Detect which cell encompasses the target text, then output its [X, Y] center coordinate. 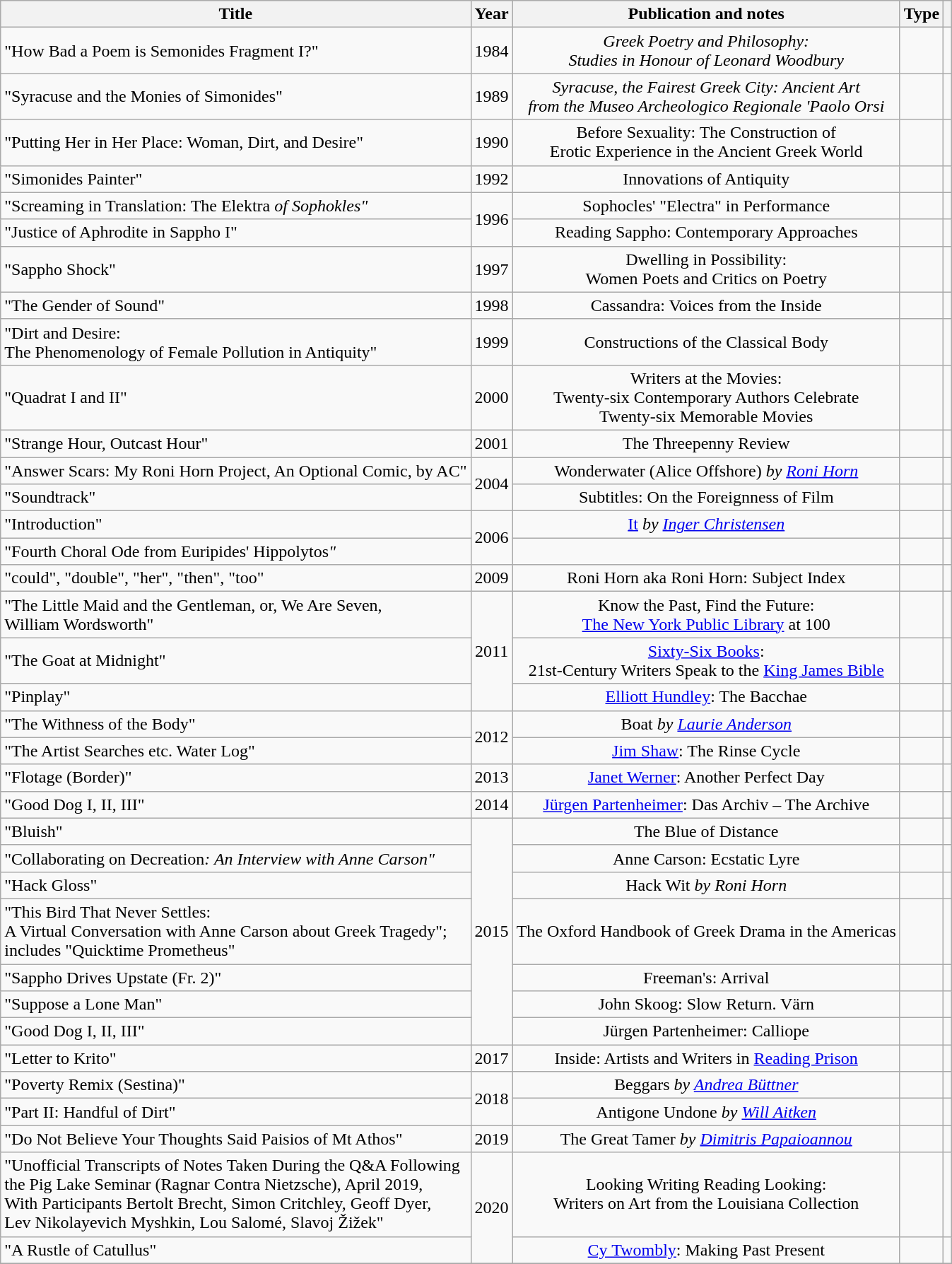
Jim Shaw: The Rinse Cycle [706, 751]
"A Rustle of Catullus" [236, 1250]
2013 [492, 778]
Elliott Hundley: The Bacchae [706, 697]
"The Goat at Midnight" [236, 660]
"Do Not Believe Your Thoughts Said Paisios of Mt Athos" [236, 1139]
1999 [492, 342]
Cassandra: Voices from the Inside [706, 305]
2014 [492, 804]
John Skoog: Slow Return. Värn [706, 1005]
Title [236, 14]
2009 [492, 578]
"This Bird That Never Settles:A Virtual Conversation with Anne Carson about Greek Tragedy";includes "Quicktime Prometheus" [236, 931]
The Great Tamer by Dimitris Papaioannou [706, 1139]
"Flotage (Border)" [236, 778]
Constructions of the Classical Body [706, 342]
"Sappho Drives Upstate (Fr. 2)" [236, 978]
Jürgen Partenheimer: Das Archiv – The Archive [706, 804]
1990 [492, 143]
2020 [492, 1207]
"Soundtrack" [236, 498]
Before Sexuality: The Construction ofErotic Experience in the Ancient Greek World [706, 143]
"Putting Her in Her Place: Woman, Dirt, and Desire" [236, 143]
2019 [492, 1139]
2018 [492, 1099]
"Screaming in Translation: The Elektra of Sophokles" [236, 206]
"Fourth Choral Ode from Euripides' Hippolytos" [236, 551]
2017 [492, 1058]
2012 [492, 737]
1989 [492, 96]
"Justice of Aphrodite in Sappho I" [236, 233]
"Answer Scars: My Roni Horn Project, An Optional Comic, by AC" [236, 470]
"Sappho Shock" [236, 269]
Freeman's: Arrival [706, 978]
Hack Wit by Roni Horn [706, 885]
Looking Writing Reading Looking:Writers on Art from the Louisiana Collection [706, 1195]
Sophocles' "Electra" in Performance [706, 206]
"Suppose a Lone Man" [236, 1005]
Anne Carson: Ecstatic Lyre [706, 858]
"Part II: Handful of Dirt" [236, 1112]
The Oxford Handbook of Greek Drama in the Americas [706, 931]
It by Inger Christensen [706, 525]
2011 [492, 651]
Inside: Artists and Writers in Reading Prison [706, 1058]
"Strange Hour, Outcast Hour" [236, 443]
"Hack Gloss" [236, 885]
"The Withness of the Body" [236, 724]
Antigone Undone by Will Aitken [706, 1112]
Innovations of Antiquity [706, 179]
1984 [492, 51]
1992 [492, 179]
"Introduction" [236, 525]
"Letter to Krito" [236, 1058]
"could", "double", "her", "then", "too" [236, 578]
Subtitles: On the Foreignness of Film [706, 498]
2004 [492, 484]
Writers at the Movies:Twenty-six Contemporary Authors CelebrateTwenty-six Memorable Movies [706, 397]
"The Artist Searches etc. Water Log" [236, 751]
"The Gender of Sound" [236, 305]
Boat by Laurie Anderson [706, 724]
Cy Twombly: Making Past Present [706, 1250]
1997 [492, 269]
Wonderwater (Alice Offshore) by Roni Horn [706, 470]
"Simonides Painter" [236, 179]
Syracuse, the Fairest Greek City: Ancient Artfrom the Museo Archeologico Regionale 'Paolo Orsi [706, 96]
Type [922, 14]
"How Bad a Poem is Semonides Fragment I?" [236, 51]
"Bluish" [236, 831]
Jürgen Partenheimer: Calliope [706, 1031]
"Dirt and Desire:The Phenomenology of Female Pollution in Antiquity" [236, 342]
Sixty-Six Books:21st-Century Writers Speak to the King James Bible [706, 660]
"Pinplay" [236, 697]
"The Little Maid and the Gentleman, or, We Are Seven,William Wordsworth" [236, 615]
2001 [492, 443]
The Threepenny Review [706, 443]
The Blue of Distance [706, 831]
Know the Past, Find the Future:The New York Public Library at 100 [706, 615]
"Syracuse and the Monies of Simonides" [236, 96]
Greek Poetry and Philosophy:Studies in Honour of Leonard Woodbury [706, 51]
"Collaborating on Decreation: An Interview with Anne Carson" [236, 858]
2015 [492, 931]
"Poverty Remix (Sestina)" [236, 1085]
Beggars by Andrea Büttner [706, 1085]
1998 [492, 305]
2000 [492, 397]
Janet Werner: Another Perfect Day [706, 778]
Year [492, 14]
1996 [492, 219]
"Quadrat I and II" [236, 397]
Reading Sappho: Contemporary Approaches [706, 233]
Roni Horn aka Roni Horn: Subject Index [706, 578]
2006 [492, 538]
Dwelling in Possibility:Women Poets and Critics on Poetry [706, 269]
Publication and notes [706, 14]
